Return (x, y) of the center of cell containing provided text 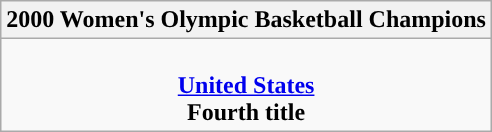
United States Fourth title (246, 85)
2000 Women's Olympic Basketball Champions (246, 20)
